Capture the cell that displays the provided text and extract its (x, y) central coordinate. 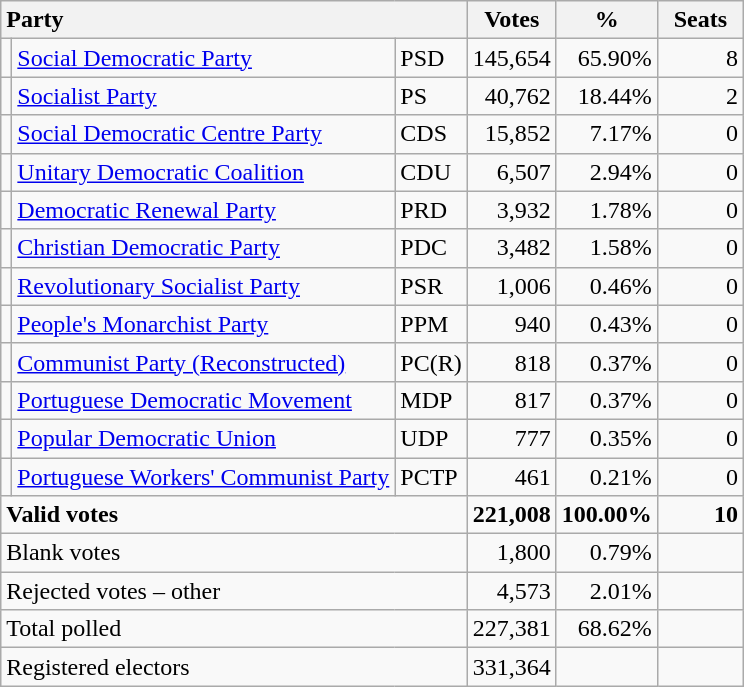
0.21% (606, 477)
1,800 (512, 553)
Seats (700, 20)
817 (512, 400)
10 (700, 515)
145,654 (512, 58)
Rejected votes – other (234, 591)
0.46% (606, 286)
Total polled (234, 629)
65.90% (606, 58)
PDC (431, 248)
68.62% (606, 629)
Valid votes (234, 515)
8 (700, 58)
Social Democratic Centre Party (204, 134)
777 (512, 438)
PS (431, 96)
221,008 (512, 515)
Unitary Democratic Coalition (204, 172)
18.44% (606, 96)
Blank votes (234, 553)
3,482 (512, 248)
818 (512, 362)
CDU (431, 172)
Popular Democratic Union (204, 438)
People's Monarchist Party (204, 324)
1.58% (606, 248)
MDP (431, 400)
Registered electors (234, 667)
1,006 (512, 286)
3,932 (512, 210)
940 (512, 324)
Communist Party (Reconstructed) (204, 362)
Votes (512, 20)
Democratic Renewal Party (204, 210)
Revolutionary Socialist Party (204, 286)
227,381 (512, 629)
0.43% (606, 324)
CDS (431, 134)
4,573 (512, 591)
PSD (431, 58)
7.17% (606, 134)
PC(R) (431, 362)
PSR (431, 286)
0.79% (606, 553)
331,364 (512, 667)
0.35% (606, 438)
Christian Democratic Party (204, 248)
Socialist Party (204, 96)
100.00% (606, 515)
Party (234, 20)
40,762 (512, 96)
15,852 (512, 134)
1.78% (606, 210)
Portuguese Workers' Communist Party (204, 477)
2.01% (606, 591)
Portuguese Democratic Movement (204, 400)
PPM (431, 324)
2.94% (606, 172)
Social Democratic Party (204, 58)
PRD (431, 210)
PCTP (431, 477)
2 (700, 96)
461 (512, 477)
6,507 (512, 172)
UDP (431, 438)
% (606, 20)
